Detect which cell encompasses the target text, then output its [X, Y] center coordinate. 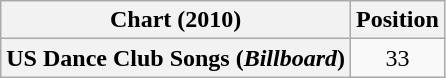
US Dance Club Songs (Billboard) [176, 58]
Chart (2010) [176, 20]
33 [398, 58]
Position [398, 20]
